Capture the cell that displays the provided text and extract its [x, y] central coordinate. 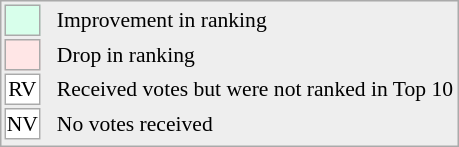
Improvement in ranking [254, 20]
NV [22, 124]
Received votes but were not ranked in Top 10 [254, 90]
No votes received [254, 124]
Drop in ranking [254, 55]
RV [22, 90]
